Output the [x, y] coordinate of the center of the cell containing the given text.  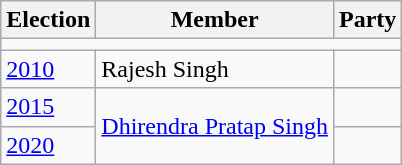
Party [367, 20]
Dhirendra Pratap Singh [215, 126]
Election [48, 20]
2015 [48, 107]
2010 [48, 69]
Member [215, 20]
2020 [48, 145]
Rajesh Singh [215, 69]
